Determine the (x, y) coordinate at the center of the cell enclosing the given text.  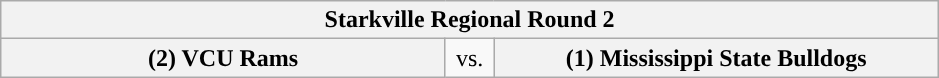
vs. (470, 58)
Starkville Regional Round 2 (470, 20)
(1) Mississippi State Bulldogs (716, 58)
(2) VCU Rams (224, 58)
